Output the [x, y] coordinate of the center of the cell containing the given text.  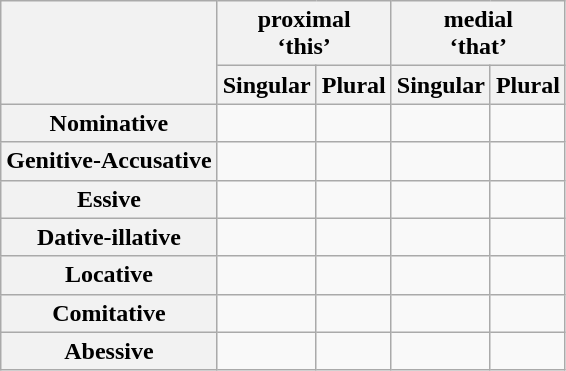
Locative [109, 275]
Dative-illative [109, 237]
Essive [109, 199]
medial ‘that’ [478, 34]
Genitive-Accusative [109, 161]
Comitative [109, 313]
proximal ‘this’ [304, 34]
Abessive [109, 351]
Nominative [109, 123]
